Extract the [x, y] coordinate from the center of the cell holding the provided text.  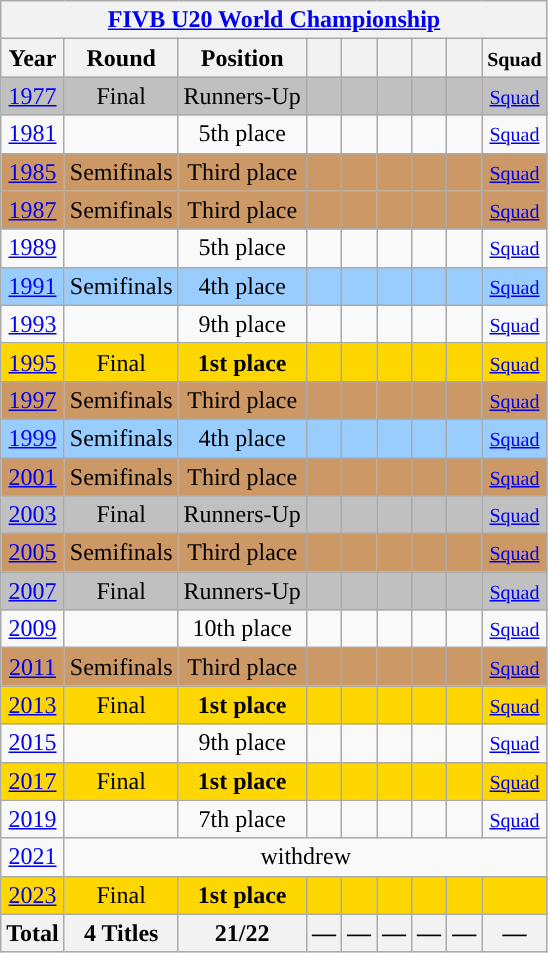
withdrew [306, 857]
2023 [33, 895]
4 Titles [121, 933]
Round [121, 58]
2015 [33, 743]
1991 [33, 286]
FIVB U20 World Championship [274, 20]
Total [33, 933]
7th place [242, 819]
2003 [33, 515]
2017 [33, 781]
2001 [33, 477]
2009 [33, 629]
2013 [33, 705]
1995 [33, 362]
Year [33, 58]
1999 [33, 438]
1985 [33, 172]
10th place [242, 629]
21/22 [242, 933]
2019 [33, 819]
1989 [33, 248]
1981 [33, 134]
2007 [33, 591]
1987 [33, 210]
1997 [33, 400]
1977 [33, 96]
2011 [33, 667]
2005 [33, 553]
2021 [33, 857]
Position [242, 58]
1993 [33, 324]
